Extract the (x, y) coordinate from the center of the cell holding the provided text.  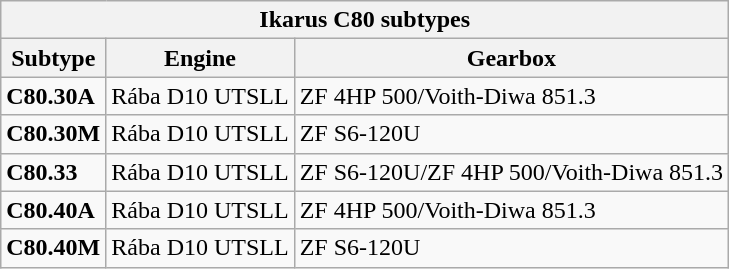
C80.30M (54, 134)
ZF S6-120U/ZF 4HP 500/Voith-Diwa 851.3 (511, 172)
Subtype (54, 58)
C80.40A (54, 210)
C80.33 (54, 172)
Gearbox (511, 58)
Ikarus C80 subtypes (365, 20)
C80.40M (54, 248)
Engine (200, 58)
C80.30A (54, 96)
